Locate the cell with the specified text and output its [x, y] center coordinate. 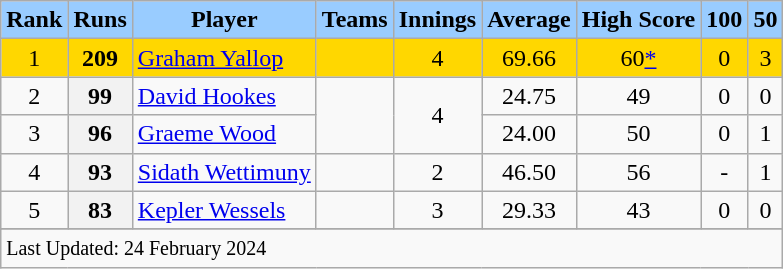
100 [724, 20]
High Score [638, 20]
29.33 [530, 210]
99 [100, 96]
93 [100, 172]
Player [224, 20]
5 [34, 210]
David Hookes [224, 96]
49 [638, 96]
Average [530, 20]
46.50 [530, 172]
209 [100, 58]
Graeme Wood [224, 134]
69.66 [530, 58]
24.75 [530, 96]
Teams [354, 20]
60* [638, 58]
24.00 [530, 134]
83 [100, 210]
Graham Yallop [224, 58]
Sidath Wettimuny [224, 172]
Last Updated: 24 February 2024 [392, 248]
Kepler Wessels [224, 210]
Runs [100, 20]
- [724, 172]
96 [100, 134]
56 [638, 172]
Rank [34, 20]
Innings [437, 20]
43 [638, 210]
